Find where the given text appears and provide that cell's center as (x, y) coordinate. 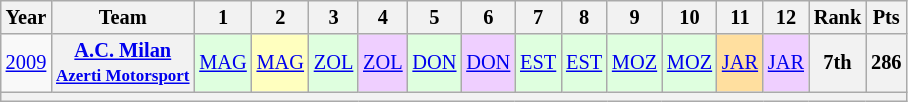
Pts (886, 17)
3 (334, 17)
2009 (26, 63)
8 (584, 17)
4 (382, 17)
Team (122, 17)
2 (280, 17)
Year (26, 17)
Rank (838, 17)
7 (538, 17)
12 (786, 17)
10 (690, 17)
11 (740, 17)
7th (838, 63)
A.C. MilanAzerti Motorsport (122, 63)
6 (488, 17)
5 (435, 17)
9 (634, 17)
1 (222, 17)
286 (886, 63)
